From the cell containing the given text, extract its center point as (x, y) coordinate. 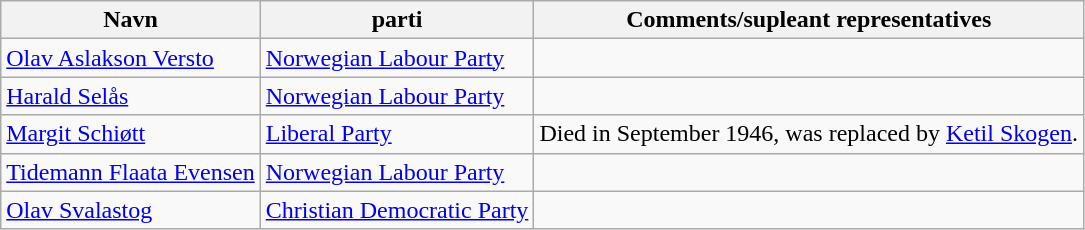
Navn (130, 20)
Olav Svalastog (130, 210)
Comments/supleant representatives (809, 20)
Olav Aslakson Versto (130, 58)
Liberal Party (397, 134)
parti (397, 20)
Margit Schiøtt (130, 134)
Tidemann Flaata Evensen (130, 172)
Christian Democratic Party (397, 210)
Harald Selås (130, 96)
Died in September 1946, was replaced by Ketil Skogen. (809, 134)
